Extract the [X, Y] coordinate from the center of the cell holding the provided text.  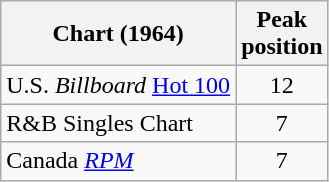
12 [282, 85]
R&B Singles Chart [118, 123]
Chart (1964) [118, 34]
Peakposition [282, 34]
U.S. Billboard Hot 100 [118, 85]
Canada RPM [118, 161]
